Identify which cell holds the provided text, then report its [x, y] central coordinate. 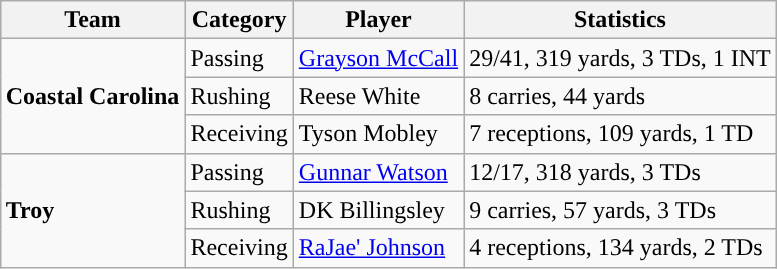
29/41, 319 yards, 3 TDs, 1 INT [620, 58]
12/17, 318 yards, 3 TDs [620, 172]
4 receptions, 134 yards, 2 TDs [620, 248]
Coastal Carolina [92, 96]
Statistics [620, 20]
Reese White [378, 96]
DK Billingsley [378, 210]
Category [239, 20]
Team [92, 20]
9 carries, 57 yards, 3 TDs [620, 210]
RaJae' Johnson [378, 248]
Gunnar Watson [378, 172]
Grayson McCall [378, 58]
Troy [92, 210]
7 receptions, 109 yards, 1 TD [620, 134]
Player [378, 20]
8 carries, 44 yards [620, 96]
Tyson Mobley [378, 134]
